Pinpoint the cell where the given text exists, returning its (X, Y) midpoint coordinate. 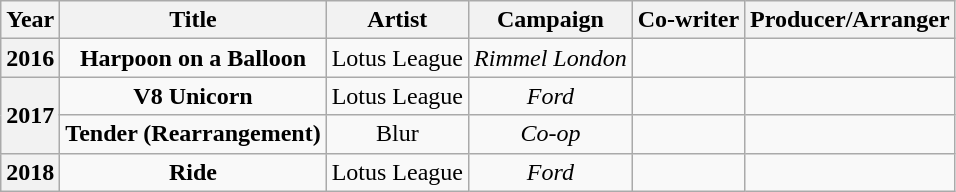
2018 (30, 172)
Campaign (551, 20)
Year (30, 20)
Title (193, 20)
Harpoon on a Balloon (193, 58)
2017 (30, 115)
Ride (193, 172)
V8 Unicorn (193, 96)
Producer/Arranger (850, 20)
Rimmel London (551, 58)
Tender (Rearrangement) (193, 134)
Co-op (551, 134)
2016 (30, 58)
Artist (397, 20)
Co-writer (688, 20)
Blur (397, 134)
